From the cell containing the given text, extract its center point as (x, y) coordinate. 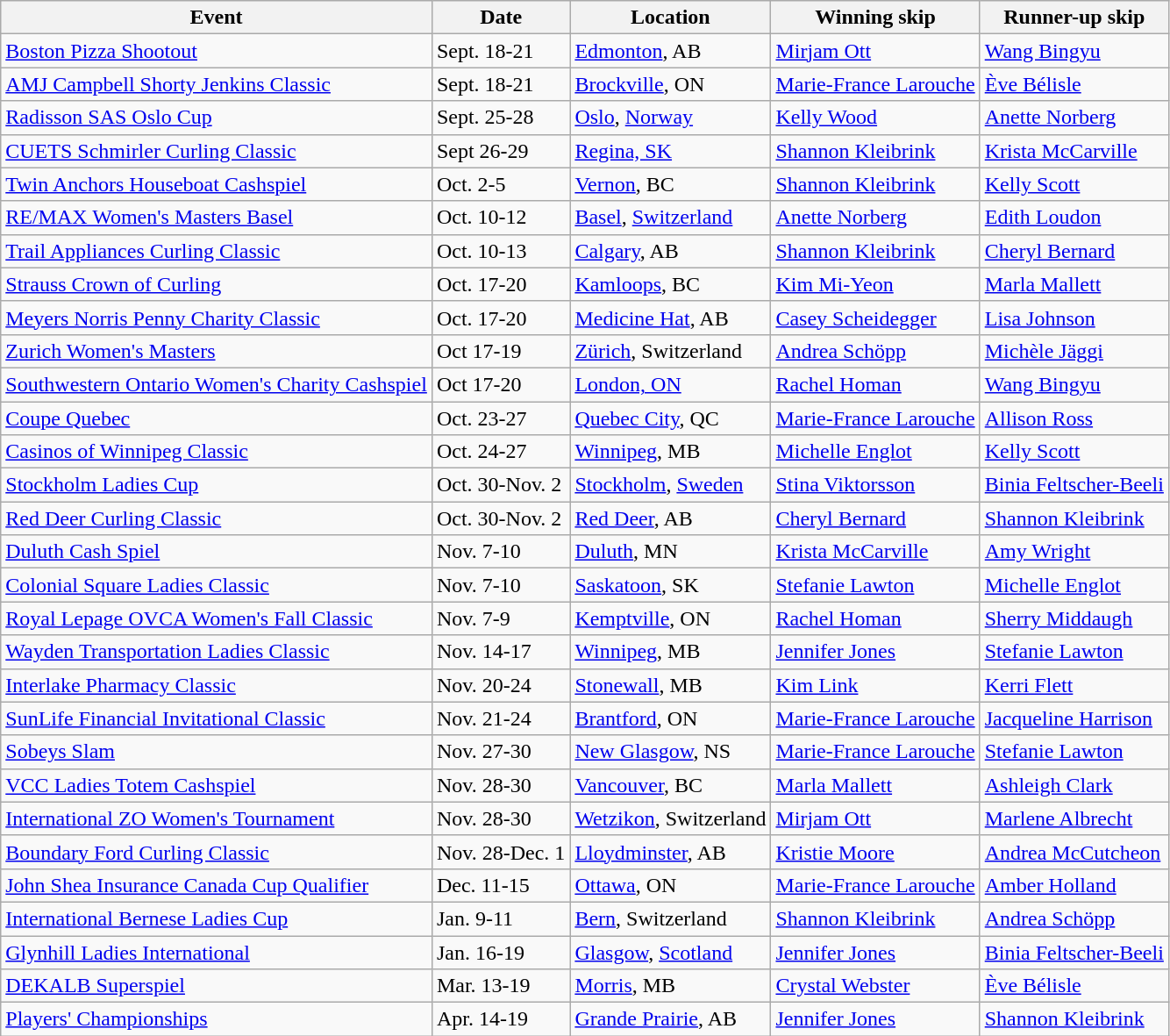
Colonial Square Ladies Classic (217, 585)
Glasgow, Scotland (670, 952)
International Bernese Ladies Cup (217, 918)
Sept 26-29 (500, 151)
Amber Holland (1074, 885)
New Glasgow, NS (670, 752)
Winning skip (875, 18)
Sept. 25-28 (500, 118)
Kerri Flett (1074, 685)
Casey Scheidegger (875, 318)
Oct 17-20 (500, 384)
Stonewall, MB (670, 685)
CUETS Schmirler Curling Classic (217, 151)
Sobeys Slam (217, 752)
Vancouver, BC (670, 785)
Grande Prairie, AB (670, 1019)
Allison Ross (1074, 418)
Nov. 21-24 (500, 718)
RE/MAX Women's Masters Basel (217, 218)
Radisson SAS Oslo Cup (217, 118)
Bern, Switzerland (670, 918)
Location (670, 18)
Coupe Quebec (217, 418)
Red Deer, AB (670, 518)
Vernon, BC (670, 184)
Quebec City, QC (670, 418)
Stina Viktorsson (875, 485)
Kristie Moore (875, 852)
Edith Loudon (1074, 218)
Zurich Women's Masters (217, 351)
Jan. 16-19 (500, 952)
Boundary Ford Curling Classic (217, 852)
Oct. 24-27 (500, 452)
Southwestern Ontario Women's Charity Cashspiel (217, 384)
Zürich, Switzerland (670, 351)
Red Deer Curling Classic (217, 518)
International ZO Women's Tournament (217, 818)
Date (500, 18)
Calgary, AB (670, 251)
Regina, SK (670, 151)
Oct. 10-12 (500, 218)
Brockville, ON (670, 84)
Andrea McCutcheon (1074, 852)
Apr. 14-19 (500, 1019)
Edmonton, AB (670, 51)
Jacqueline Harrison (1074, 718)
Oct. 2-5 (500, 184)
Glynhill Ladies International (217, 952)
Jan. 9-11 (500, 918)
Players' Championships (217, 1019)
Wayden Transportation Ladies Classic (217, 652)
Kemptville, ON (670, 618)
Casinos of Winnipeg Classic (217, 452)
Ashleigh Clark (1074, 785)
Brantford, ON (670, 718)
Trail Appliances Curling Classic (217, 251)
Marlene Albrecht (1074, 818)
Dec. 11-15 (500, 885)
Interlake Pharmacy Classic (217, 685)
Lisa Johnson (1074, 318)
John Shea Insurance Canada Cup Qualifier (217, 885)
Duluth, MN (670, 552)
Oct. 23-27 (500, 418)
Runner-up skip (1074, 18)
Stockholm Ladies Cup (217, 485)
VCC Ladies Totem Cashspiel (217, 785)
Oslo, Norway (670, 118)
Nov. 28-Dec. 1 (500, 852)
SunLife Financial Invitational Classic (217, 718)
Medicine Hat, AB (670, 318)
Kim Mi-Yeon (875, 284)
Michèle Jäggi (1074, 351)
Twin Anchors Houseboat Cashspiel (217, 184)
Nov. 14-17 (500, 652)
Kim Link (875, 685)
Meyers Norris Penny Charity Classic (217, 318)
DEKALB Superspiel (217, 986)
Duluth Cash Spiel (217, 552)
Crystal Webster (875, 986)
Nov. 27-30 (500, 752)
Nov. 7-9 (500, 618)
Morris, MB (670, 986)
Sherry Middaugh (1074, 618)
Royal Lepage OVCA Women's Fall Classic (217, 618)
Lloydminster, AB (670, 852)
Kamloops, BC (670, 284)
London, ON (670, 384)
Oct 17-19 (500, 351)
Ottawa, ON (670, 885)
Amy Wright (1074, 552)
AMJ Campbell Shorty Jenkins Classic (217, 84)
Basel, Switzerland (670, 218)
Stockholm, Sweden (670, 485)
Oct. 10-13 (500, 251)
Mar. 13-19 (500, 986)
Nov. 20-24 (500, 685)
Wetzikon, Switzerland (670, 818)
Kelly Wood (875, 118)
Saskatoon, SK (670, 585)
Event (217, 18)
Strauss Crown of Curling (217, 284)
Boston Pizza Shootout (217, 51)
